Determine the [X, Y] coordinate at the center of the cell enclosing the given text.  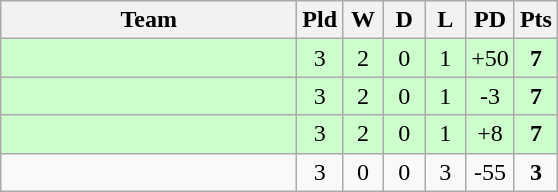
+50 [490, 58]
W [364, 20]
-3 [490, 96]
-55 [490, 172]
L [446, 20]
Pts [536, 20]
Pld [320, 20]
D [404, 20]
PD [490, 20]
+8 [490, 134]
Team [149, 20]
